Return the (X, Y) coordinate for the center point of the cell that contains the specified text.  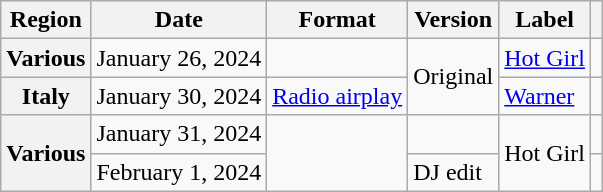
Italy (46, 96)
Format (338, 20)
January 30, 2024 (179, 96)
January 26, 2024 (179, 58)
Region (46, 20)
Label (545, 20)
Version (454, 20)
February 1, 2024 (179, 172)
Date (179, 20)
Original (454, 77)
DJ edit (454, 172)
January 31, 2024 (179, 134)
Radio airplay (338, 96)
Warner (545, 96)
